Pinpoint the cell where the given text exists, returning its (x, y) midpoint coordinate. 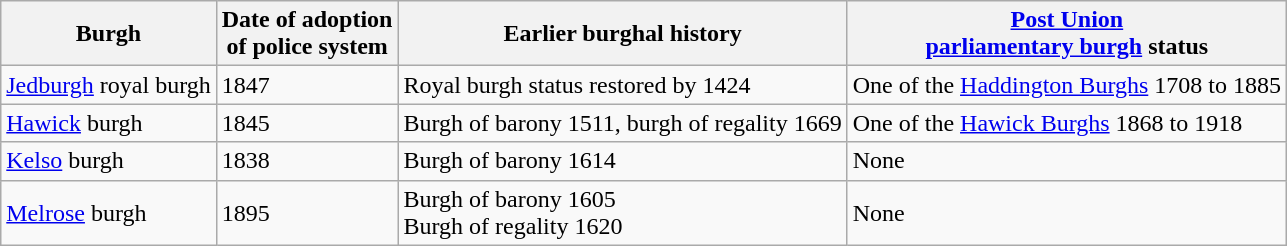
Burgh (109, 34)
One of the Hawick Burghs 1868 to 1918 (1066, 123)
Post Union parliamentary burgh status (1066, 34)
Date of adoption of police system (307, 34)
Burgh of barony 1511, burgh of regality 1669 (622, 123)
Royal burgh status restored by 1424 (622, 85)
1845 (307, 123)
Earlier burghal history (622, 34)
1895 (307, 212)
Jedburgh royal burgh (109, 85)
Burgh of barony 1614 (622, 161)
Melrose burgh (109, 212)
1838 (307, 161)
Burgh of barony 1605 Burgh of regality 1620 (622, 212)
One of the Haddington Burghs 1708 to 1885 (1066, 85)
Hawick burgh (109, 123)
1847 (307, 85)
Kelso burgh (109, 161)
